For the text-containing cell, return its midpoint in [X, Y] coordinate format. 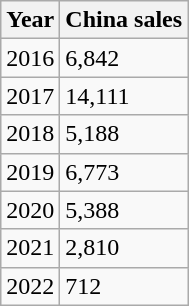
2018 [30, 134]
2016 [30, 58]
2021 [30, 248]
6,773 [124, 172]
Year [30, 20]
2019 [30, 172]
14,111 [124, 96]
712 [124, 286]
2,810 [124, 248]
2017 [30, 96]
5,188 [124, 134]
5,388 [124, 210]
China sales [124, 20]
6,842 [124, 58]
2020 [30, 210]
2022 [30, 286]
